Locate the cell with the specified text and output its [x, y] center coordinate. 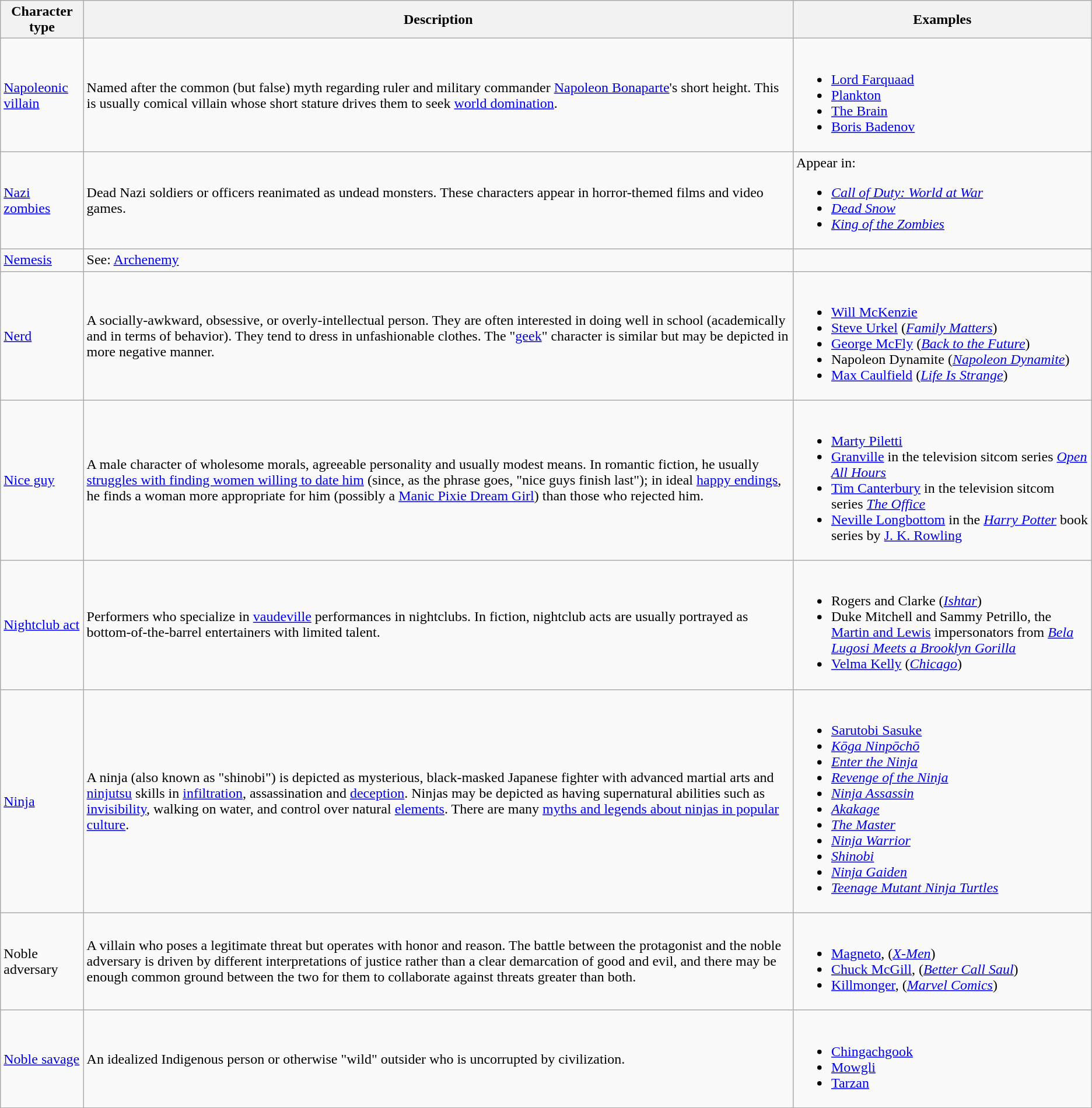
See: Archenemy [438, 260]
Examples [942, 20]
Magneto, (X-Men)Chuck McGill, (Better Call Saul)Killmonger, (Marvel Comics) [942, 961]
Description [438, 20]
Noble savage [42, 1059]
An idealized Indigenous person or otherwise "wild" outsider who is uncorrupted by civilization. [438, 1059]
Character type [42, 20]
Nemesis [42, 260]
Ninja [42, 801]
Lord FarquaadPlanktonThe BrainBoris Badenov [942, 95]
Nerd [42, 336]
Dead Nazi soldiers or officers reanimated as undead monsters. These characters appear in horror-themed films and video games. [438, 201]
Appear in:Call of Duty: World at WarDead SnowKing of the Zombies [942, 201]
Nazi zombies [42, 201]
Napoleonic villain [42, 95]
Nightclub act [42, 625]
ChingachgookMowgliTarzan [942, 1059]
Noble adversary [42, 961]
Will McKenzieSteve Urkel (Family Matters)George McFly (Back to the Future)Napoleon Dynamite (Napoleon Dynamite)Max Caulfield (Life Is Strange) [942, 336]
Nice guy [42, 481]
